Return [X, Y] of the center of cell containing provided text 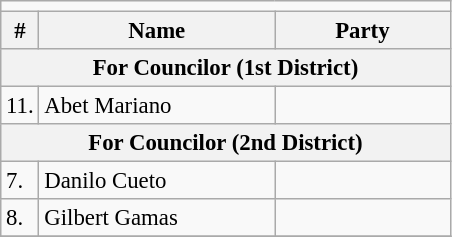
For Councilor (1st District) [226, 68]
Abet Mariano [157, 106]
7. [20, 181]
For Councilor (2nd District) [226, 143]
Name [157, 31]
Party [363, 31]
# [20, 31]
Danilo Cueto [157, 181]
11. [20, 106]
